Determine the [x, y] coordinate at the center of the cell enclosing the given text.  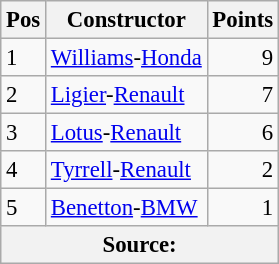
Lotus-Renault [127, 133]
9 [242, 58]
4 [24, 170]
5 [24, 208]
Williams-Honda [127, 58]
Source: [140, 245]
Tyrrell-Renault [127, 170]
7 [242, 95]
6 [242, 133]
3 [24, 133]
Constructor [127, 20]
Pos [24, 20]
Benetton-BMW [127, 208]
Ligier-Renault [127, 95]
Points [242, 20]
